Find where the given text appears and provide that cell's center as (X, Y) coordinate. 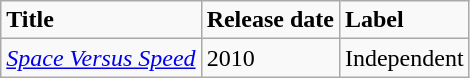
Label (404, 20)
Independent (404, 58)
Release date (270, 20)
Title (101, 20)
2010 (270, 58)
Space Versus Speed (101, 58)
